Pinpoint the cell where the given text exists, returning its [x, y] midpoint coordinate. 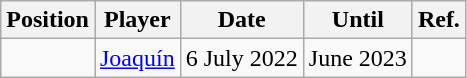
Until [358, 20]
Date [242, 20]
Joaquín [137, 58]
Position [48, 20]
June 2023 [358, 58]
Player [137, 20]
Ref. [438, 20]
6 July 2022 [242, 58]
